Return [X, Y] of the center of cell containing provided text 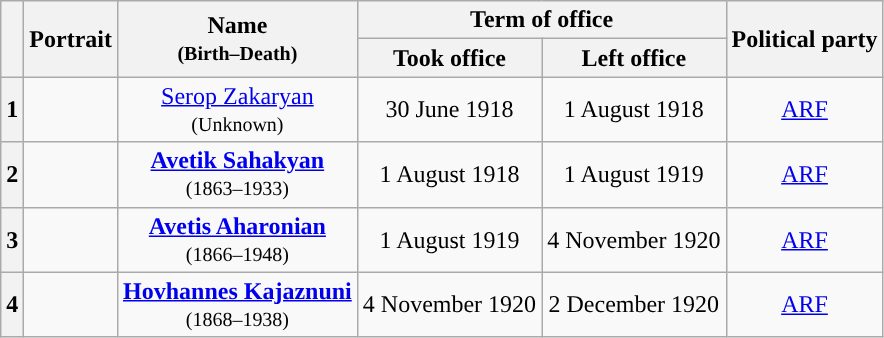
Political party [804, 39]
Name(Birth–Death) [237, 39]
2 [12, 174]
Hovhannes Kajaznuni(1868–1938) [237, 304]
Term of office [542, 20]
Took office [449, 58]
2 December 1920 [634, 304]
Portrait [71, 39]
Avetik Sahakyan(1863–1933) [237, 174]
Serop Zakaryan(Unknown) [237, 110]
Left office [634, 58]
30 June 1918 [449, 110]
4 [12, 304]
1 [12, 110]
3 [12, 240]
Avetis Aharonian(1866–1948) [237, 240]
